Locate the cell with the specified text and output its (x, y) center coordinate. 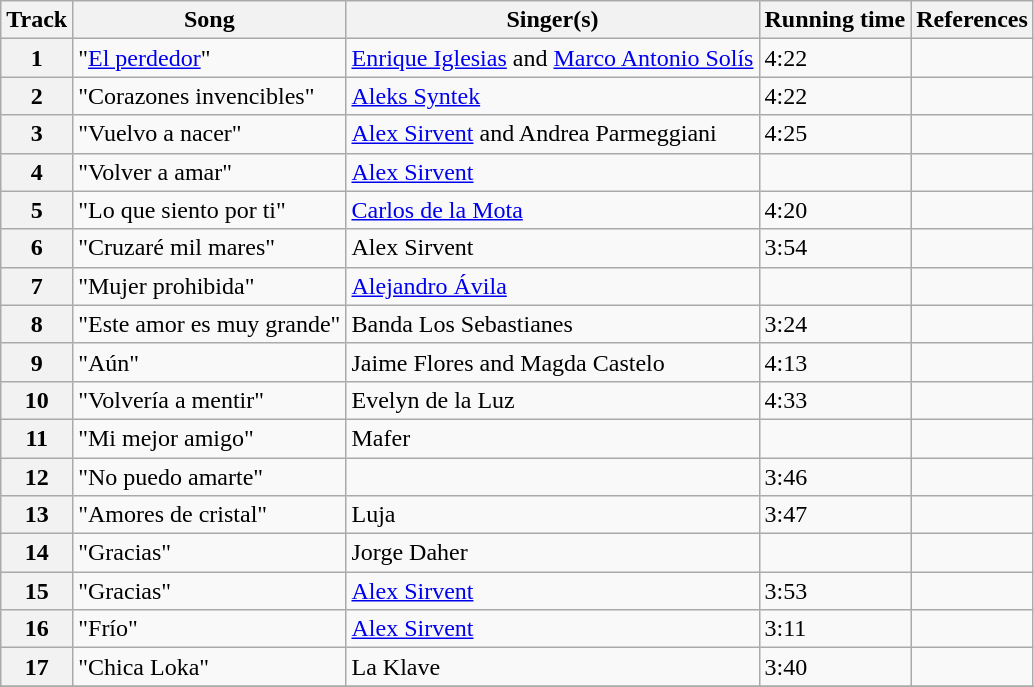
Jorge Daher (552, 553)
Alex Sirvent and Andrea Parmeggiani (552, 134)
3 (37, 134)
3:24 (835, 324)
14 (37, 553)
Song (210, 20)
13 (37, 515)
Enrique Iglesias and Marco Antonio Solís (552, 58)
"El perdedor" (210, 58)
Carlos de la Mota (552, 210)
La Klave (552, 667)
"No puedo amarte" (210, 477)
3:11 (835, 629)
3:46 (835, 477)
3:54 (835, 248)
15 (37, 591)
4 (37, 172)
4:13 (835, 362)
"Frío" (210, 629)
"Volvería a mentir" (210, 400)
4:25 (835, 134)
8 (37, 324)
"Chica Loka" (210, 667)
11 (37, 438)
Singer(s) (552, 20)
Evelyn de la Luz (552, 400)
3:40 (835, 667)
12 (37, 477)
5 (37, 210)
References (972, 20)
17 (37, 667)
Aleks Syntek (552, 96)
6 (37, 248)
"Aún" (210, 362)
1 (37, 58)
Alejandro Ávila (552, 286)
"Corazones invencibles" (210, 96)
Luja (552, 515)
7 (37, 286)
"Mi mejor amigo" (210, 438)
Running time (835, 20)
3:47 (835, 515)
Track (37, 20)
4:20 (835, 210)
"Lo que siento por ti" (210, 210)
"Amores de cristal" (210, 515)
Mafer (552, 438)
"Mujer prohibida" (210, 286)
Banda Los Sebastianes (552, 324)
9 (37, 362)
16 (37, 629)
4:33 (835, 400)
"Este amor es muy grande" (210, 324)
3:53 (835, 591)
Jaime Flores and Magda Castelo (552, 362)
10 (37, 400)
"Volver a amar" (210, 172)
2 (37, 96)
"Cruzaré mil mares" (210, 248)
"Vuelvo a nacer" (210, 134)
